Return the (X, Y) coordinate for the center point of the cell that contains the specified text.  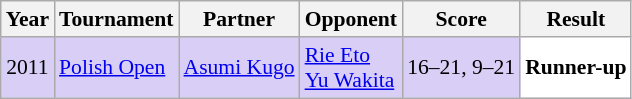
Partner (240, 19)
Tournament (116, 19)
Polish Open (116, 68)
Opponent (352, 19)
2011 (28, 68)
Runner-up (576, 68)
Result (576, 19)
Asumi Kugo (240, 68)
16–21, 9–21 (461, 68)
Rie Eto Yu Wakita (352, 68)
Score (461, 19)
Year (28, 19)
